Return the [x, y] coordinate for the center point of the cell that contains the specified text.  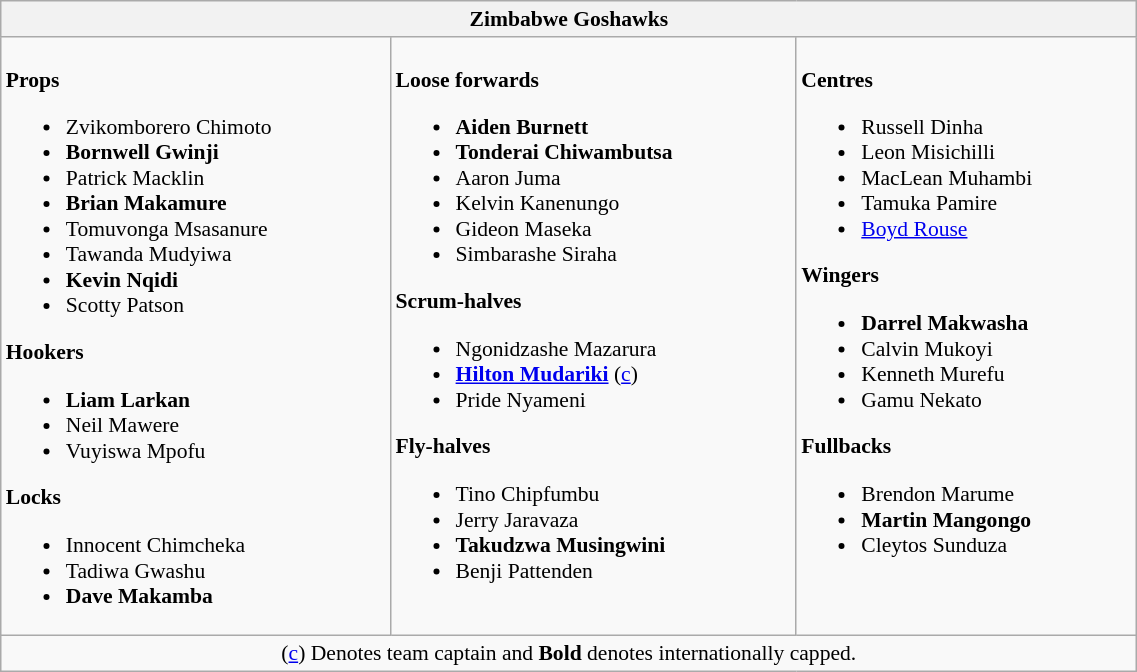
(c) Denotes team captain and Bold denotes internationally capped. [569, 653]
Zimbabwe Goshawks [569, 19]
